Return the [X, Y] coordinate for the center point of the cell that contains the specified text.  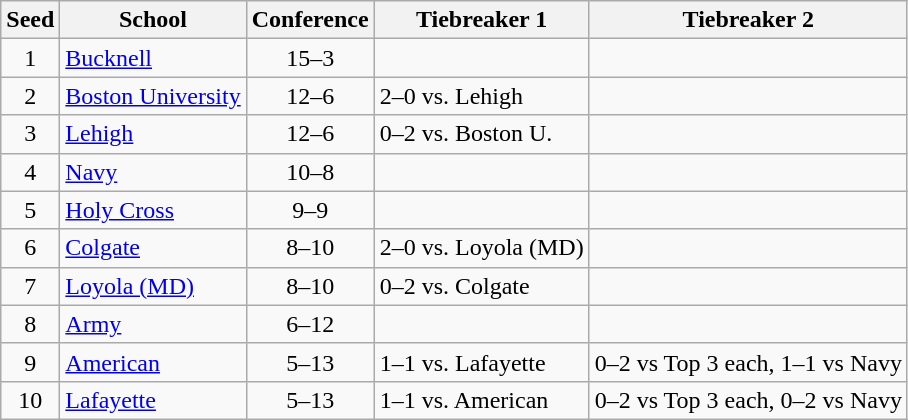
1–1 vs. American [482, 400]
10 [30, 400]
1–1 vs. Lafayette [482, 362]
Conference [310, 20]
Tiebreaker 1 [482, 20]
School [153, 20]
7 [30, 286]
6 [30, 248]
8 [30, 324]
1 [30, 58]
Holy Cross [153, 210]
Lafayette [153, 400]
Tiebreaker 2 [748, 20]
Lehigh [153, 134]
Boston University [153, 96]
Army [153, 324]
American [153, 362]
9–9 [310, 210]
0–2 vs Top 3 each, 0–2 vs Navy [748, 400]
0–2 vs. Colgate [482, 286]
9 [30, 362]
3 [30, 134]
10–8 [310, 172]
4 [30, 172]
2–0 vs. Loyola (MD) [482, 248]
Seed [30, 20]
2–0 vs. Lehigh [482, 96]
Navy [153, 172]
0–2 vs. Boston U. [482, 134]
0–2 vs Top 3 each, 1–1 vs Navy [748, 362]
2 [30, 96]
15–3 [310, 58]
6–12 [310, 324]
5 [30, 210]
Loyola (MD) [153, 286]
Colgate [153, 248]
Bucknell [153, 58]
